Output the (x, y) coordinate of the center of the cell containing the given text.  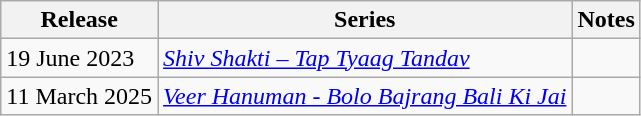
Notes (606, 20)
Shiv Shakti – Tap Tyaag Tandav (365, 58)
19 June 2023 (80, 58)
Veer Hanuman - Bolo Bajrang Bali Ki Jai (365, 96)
11 March 2025 (80, 96)
Series (365, 20)
Release (80, 20)
